Provide the [X, Y] coordinate of the cell's center where the given text is located.  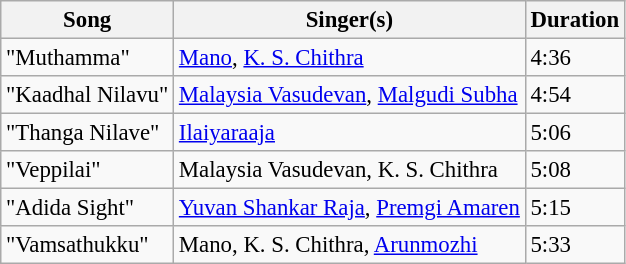
4:54 [574, 95]
5:15 [574, 208]
Malaysia Vasudevan, K. S. Chithra [350, 170]
"Vamsathukku" [88, 245]
Mano, K. S. Chithra, Arunmozhi [350, 245]
Yuvan Shankar Raja, Premgi Amaren [350, 208]
5:06 [574, 133]
"Veppilai" [88, 170]
"Adida Sight" [88, 208]
"Kaadhal Nilavu" [88, 95]
5:33 [574, 245]
"Muthamma" [88, 58]
4:36 [574, 58]
Song [88, 20]
"Thanga Nilave" [88, 133]
5:08 [574, 170]
Malaysia Vasudevan, Malgudi Subha [350, 95]
Mano, K. S. Chithra [350, 58]
Duration [574, 20]
Ilaiyaraaja [350, 133]
Singer(s) [350, 20]
